Return [X, Y] of the center of cell containing provided text 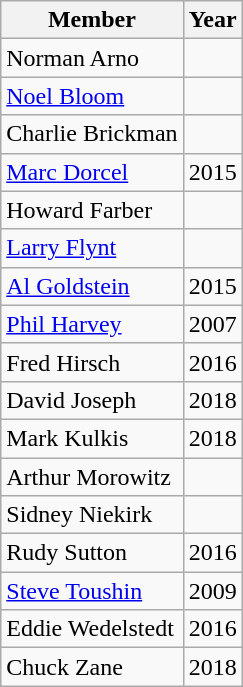
Charlie Brickman [92, 134]
Arthur Morowitz [92, 477]
David Joseph [92, 400]
Chuck Zane [92, 667]
Year [212, 20]
Steve Toushin [92, 591]
2009 [212, 591]
Al Goldstein [92, 286]
Larry Flynt [92, 248]
Fred Hirsch [92, 362]
Rudy Sutton [92, 553]
Member [92, 20]
Eddie Wedelstedt [92, 629]
Sidney Niekirk [92, 515]
Norman Arno [92, 58]
Mark Kulkis [92, 438]
Marc Dorcel [92, 172]
Phil Harvey [92, 324]
2007 [212, 324]
Noel Bloom [92, 96]
Howard Farber [92, 210]
